Locate the cell with the specified text and output its (X, Y) center coordinate. 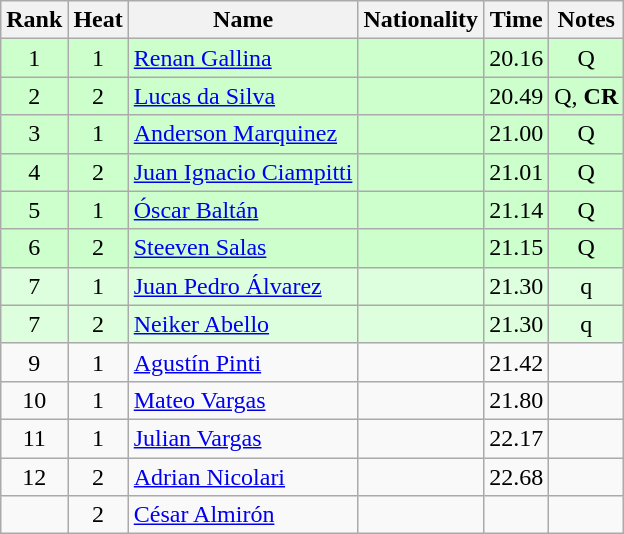
Heat (98, 20)
21.14 (516, 210)
Adrian Nicolari (243, 477)
20.49 (516, 96)
21.01 (516, 172)
11 (34, 438)
21.80 (516, 400)
Agustín Pinti (243, 362)
Notes (586, 20)
Name (243, 20)
Steeven Salas (243, 248)
21.15 (516, 248)
Rank (34, 20)
Juan Ignacio Ciampitti (243, 172)
21.42 (516, 362)
20.16 (516, 58)
Anderson Marquinez (243, 134)
Neiker Abello (243, 324)
9 (34, 362)
4 (34, 172)
22.17 (516, 438)
Julian Vargas (243, 438)
22.68 (516, 477)
3 (34, 134)
Nationality (421, 20)
Lucas da Silva (243, 96)
10 (34, 400)
12 (34, 477)
Mateo Vargas (243, 400)
Time (516, 20)
21.00 (516, 134)
César Almirón (243, 515)
Juan Pedro Álvarez (243, 286)
Renan Gallina (243, 58)
6 (34, 248)
5 (34, 210)
Q, CR (586, 96)
Óscar Baltán (243, 210)
